Locate the cell with the specified text and output its (X, Y) center coordinate. 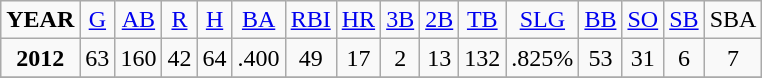
31 (643, 58)
2 (400, 58)
3B (400, 20)
YEAR (40, 20)
63 (98, 58)
13 (440, 58)
2B (440, 20)
64 (214, 58)
2012 (40, 58)
R (180, 20)
SLG (542, 20)
53 (600, 58)
H (214, 20)
.400 (258, 58)
42 (180, 58)
HR (358, 20)
BA (258, 20)
TB (482, 20)
160 (138, 58)
17 (358, 58)
G (98, 20)
AB (138, 20)
.825% (542, 58)
BB (600, 20)
RBI (310, 20)
SBA (733, 20)
7 (733, 58)
49 (310, 58)
SB (684, 20)
132 (482, 58)
SO (643, 20)
6 (684, 58)
